Output the (X, Y) coordinate of the center of the cell containing the given text.  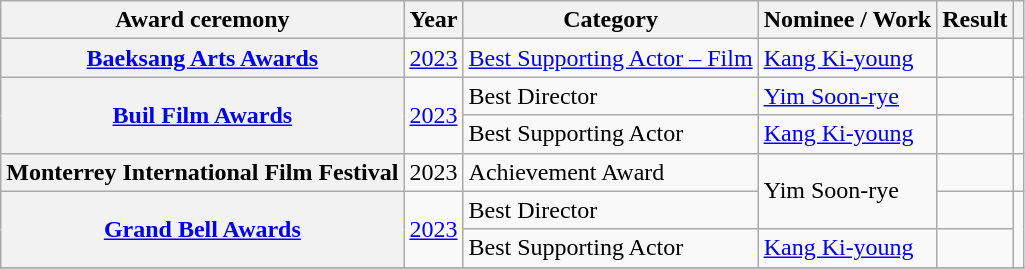
Year (434, 20)
Buil Film Awards (202, 115)
Monterrey International Film Festival (202, 172)
Nominee / Work (848, 20)
Baeksang Arts Awards (202, 58)
Result (975, 20)
Best Supporting Actor – Film (610, 58)
Category (610, 20)
Achievement Award (610, 172)
Grand Bell Awards (202, 229)
Award ceremony (202, 20)
